Search for the cell housing the specified text and yield its (X, Y) center coordinate. 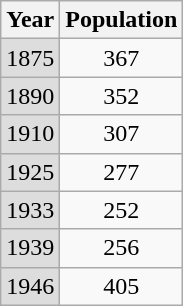
1925 (30, 172)
252 (122, 210)
277 (122, 172)
1890 (30, 96)
405 (122, 286)
Year (30, 20)
307 (122, 134)
1939 (30, 248)
367 (122, 58)
1910 (30, 134)
1933 (30, 210)
1946 (30, 286)
1875 (30, 58)
352 (122, 96)
Population (122, 20)
256 (122, 248)
